Provide the [x, y] coordinate of the cell's center where the given text is located.  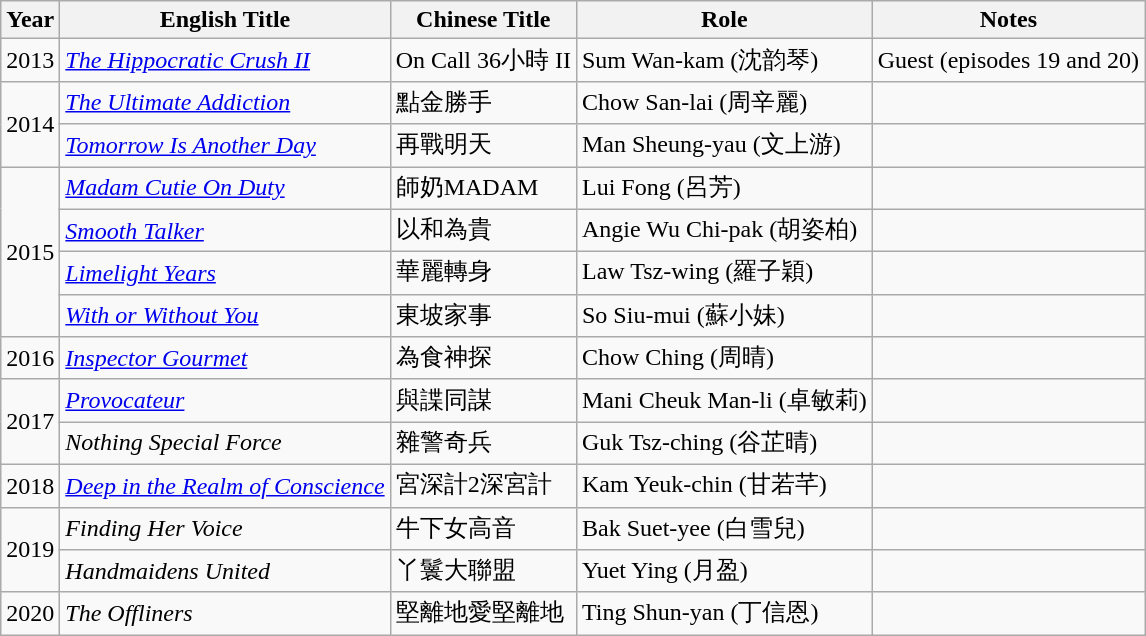
The Hippocratic Crush II [225, 60]
2014 [30, 124]
宮深計2深宮計 [483, 486]
Provocateur [225, 400]
華麗轉身 [483, 274]
Ting Shun-yan (丁信恩) [724, 614]
Bak Suet-yee (白雪兒) [724, 528]
Finding Her Voice [225, 528]
牛下女高音 [483, 528]
English Title [225, 20]
2020 [30, 614]
Notes [1008, 20]
2015 [30, 251]
Guest (episodes 19 and 20) [1008, 60]
2019 [30, 550]
2013 [30, 60]
The Ultimate Addiction [225, 102]
點金勝手 [483, 102]
雜警奇兵 [483, 444]
On Call 36小時 II [483, 60]
Angie Wu Chi-pak (胡姿柏) [724, 230]
為食神探 [483, 358]
Sum Wan-kam (沈韵琴) [724, 60]
Chow Ching (周晴) [724, 358]
Chow San-lai (周辛麗) [724, 102]
Smooth Talker [225, 230]
Lui Fong (呂芳) [724, 188]
Inspector Gourmet [225, 358]
2018 [30, 486]
Mani Cheuk Man-li (卓敏莉) [724, 400]
Guk Tsz-ching (谷芷晴) [724, 444]
再戰明天 [483, 146]
Man Sheung-yau (文上游) [724, 146]
So Siu-mui (蘇小妹) [724, 316]
2016 [30, 358]
以和為貴 [483, 230]
2017 [30, 422]
Madam Cutie On Duty [225, 188]
與諜同謀 [483, 400]
Handmaidens United [225, 572]
Kam Yeuk-chin (甘若芊) [724, 486]
Tomorrow Is Another Day [225, 146]
Role [724, 20]
堅離地愛堅離地 [483, 614]
Nothing Special Force [225, 444]
Deep in the Realm of Conscience [225, 486]
Yuet Ying (月盈) [724, 572]
Year [30, 20]
Law Tsz-wing (羅子穎) [724, 274]
With or Without You [225, 316]
Limelight Years [225, 274]
The Offliners [225, 614]
師奶MADAM [483, 188]
東坡家事 [483, 316]
Chinese Title [483, 20]
丫鬟大聯盟 [483, 572]
